From the cell containing the given text, extract its center point as [x, y] coordinate. 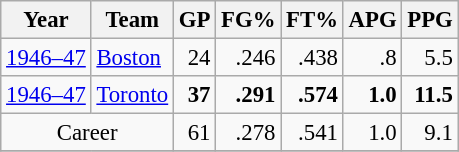
11.5 [430, 95]
FT% [312, 20]
Year [46, 20]
Boston [132, 58]
Toronto [132, 95]
.541 [312, 133]
.438 [312, 58]
.246 [248, 58]
GP [194, 20]
APG [372, 20]
Team [132, 20]
9.1 [430, 133]
5.5 [430, 58]
Career [88, 133]
.574 [312, 95]
.278 [248, 133]
PPG [430, 20]
.291 [248, 95]
.8 [372, 58]
24 [194, 58]
FG% [248, 20]
61 [194, 133]
37 [194, 95]
